From the cell containing the given text, extract its center point as (X, Y) coordinate. 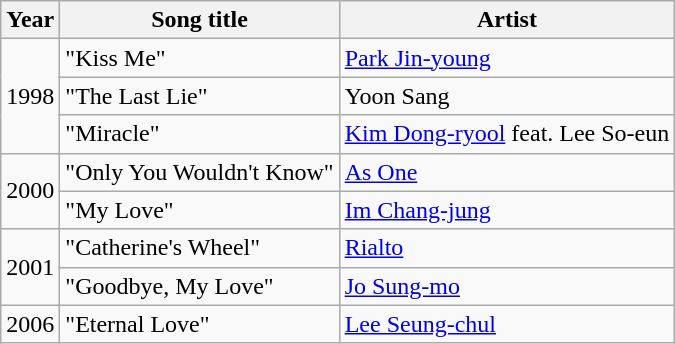
Artist (507, 20)
As One (507, 172)
"The Last Lie" (200, 96)
"Catherine's Wheel" (200, 248)
Yoon Sang (507, 96)
"My Love" (200, 210)
"Miracle" (200, 134)
"Only You Wouldn't Know" (200, 172)
"Kiss Me" (200, 58)
Kim Dong-ryool feat. Lee So-eun (507, 134)
Song title (200, 20)
Rialto (507, 248)
Jo Sung-mo (507, 286)
"Goodbye, My Love" (200, 286)
1998 (30, 96)
2001 (30, 267)
Lee Seung-chul (507, 324)
2006 (30, 324)
Year (30, 20)
Im Chang-jung (507, 210)
Park Jin-young (507, 58)
"Eternal Love" (200, 324)
2000 (30, 191)
